Determine the [X, Y] coordinate at the center of the cell enclosing the given text.  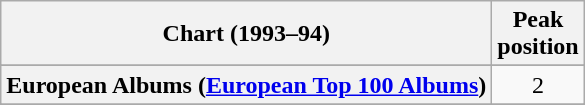
Chart (1993–94) [246, 34]
European Albums (European Top 100 Albums) [246, 85]
Peakposition [538, 34]
2 [538, 85]
